From the cell containing the given text, extract its center point as (X, Y) coordinate. 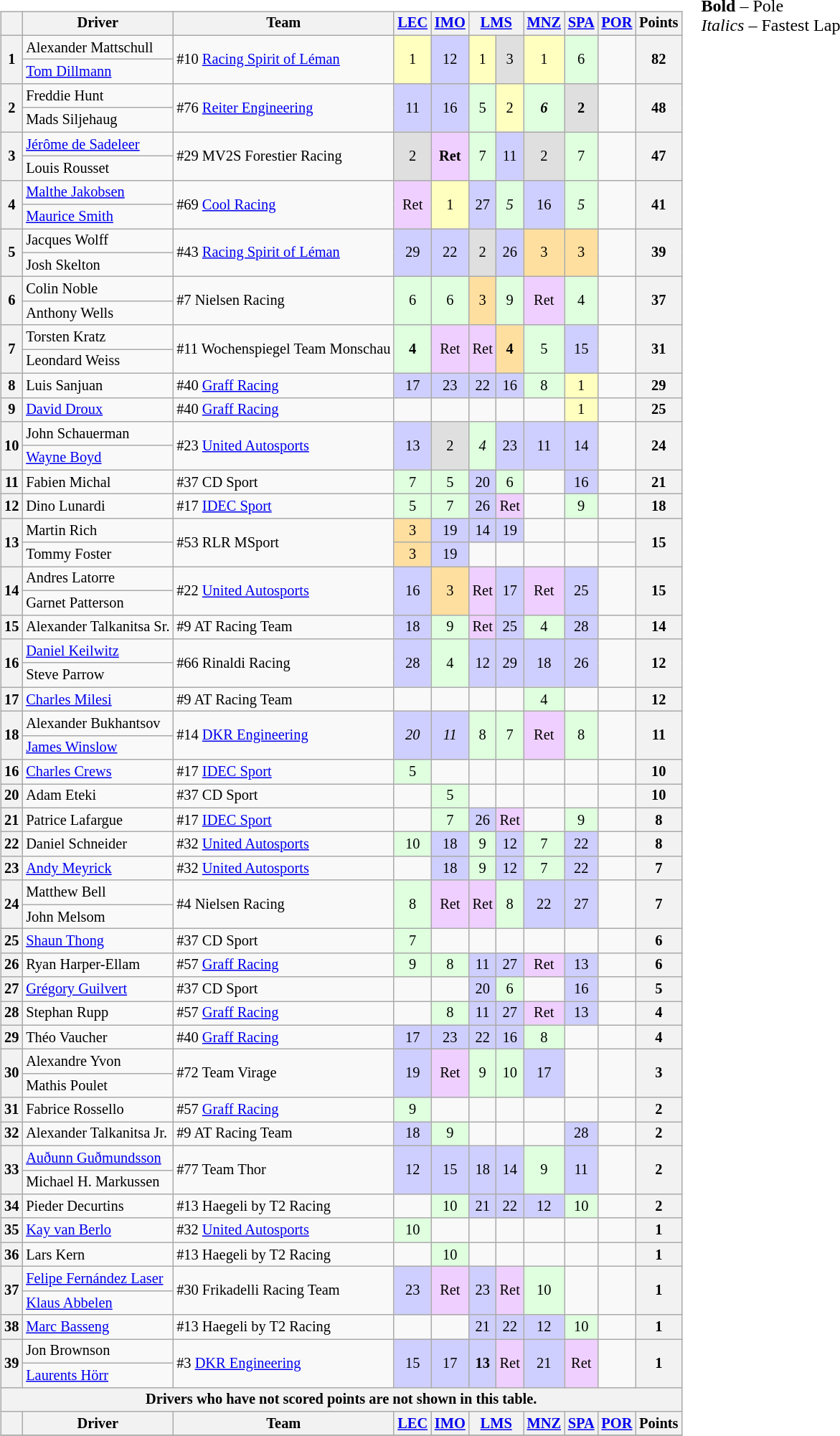
Alexandre Yvon (98, 1062)
#11 Wochenspiegel Team Monschau (283, 349)
Josh Skelton (98, 265)
Charles Milesi (98, 699)
Dino Lunardi (98, 506)
#30 Frikadelli Racing Team (283, 1291)
Marc Basseng (98, 1327)
Tommy Foster (98, 554)
Michael H. Markussen (98, 1182)
Lars Kern (98, 1255)
38 (11, 1327)
Felipe Fernández Laser (98, 1279)
#77 Team Thor (283, 1169)
35 (11, 1230)
Wayne Boyd (98, 458)
30 (11, 1073)
#76 Reiter Engineering (283, 108)
Grégory Guilvert (98, 989)
John Schauerman (98, 434)
Luis Sanjuan (98, 385)
Malthe Jakobsen (98, 192)
Charles Crews (98, 772)
Alexander Mattschull (98, 47)
Drivers who have not scored points are not shown in this table. (341, 1399)
Théo Vaucher (98, 1037)
Torsten Kratz (98, 337)
Auðunn Guðmundsson (98, 1158)
Andy Meyrick (98, 869)
Andres Latorre (98, 579)
#72 Team Virage (283, 1073)
David Droux (98, 410)
#69 Cool Racing (283, 204)
#43 Racing Spirit of Léman (283, 252)
#22 United Autosports (283, 591)
Fabrice Rossello (98, 1110)
Stephan Rupp (98, 1014)
33 (11, 1169)
Tom Dillmann (98, 72)
Laurents Hörr (98, 1375)
Anthony Wells (98, 313)
Daniel Keilwitz (98, 651)
#3 DKR Engineering (283, 1363)
Ryan Harper-Ellam (98, 965)
Martin Rich (98, 530)
Colin Noble (98, 289)
Freddie Hunt (98, 96)
Jon Brownson (98, 1351)
Matthew Bell (98, 892)
Steve Parrow (98, 675)
Alexander Bukhantsov (98, 724)
#66 Rinaldi Racing (283, 663)
#7 Nielsen Racing (283, 301)
Maurice Smith (98, 217)
Fabien Michal (98, 482)
Adam Eteki (98, 796)
James Winslow (98, 747)
Louis Rousset (98, 169)
Alexander Talkanitsa Sr. (98, 627)
Jérôme de Sadeleer (98, 144)
82 (659, 59)
#29 MV2S Forestier Racing (283, 156)
#4 Nielsen Racing (283, 904)
Alexander Talkanitsa Jr. (98, 1134)
John Melsom (98, 917)
34 (11, 1206)
Mathis Poulet (98, 1086)
Garnet Patterson (98, 603)
Mads Siljehaug (98, 120)
#14 DKR Engineering (283, 736)
Kay van Berlo (98, 1230)
41 (659, 204)
Shaun Thong (98, 941)
#53 RLR MSport (283, 542)
Daniel Schneider (98, 844)
36 (11, 1255)
32 (11, 1134)
Leondard Weiss (98, 362)
Klaus Abbelen (98, 1303)
47 (659, 156)
#23 United Autosports (283, 446)
#10 Racing Spirit of Léman (283, 59)
Pieder Decurtins (98, 1206)
48 (659, 108)
Patrice Lafargue (98, 820)
Jacques Wolff (98, 241)
